Output the [X, Y] coordinate of the center of the cell containing the given text.  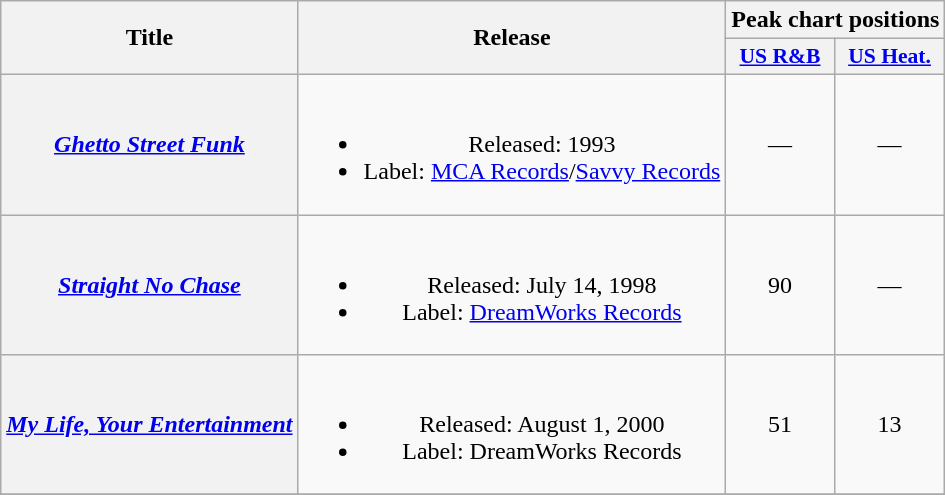
Peak chart positions [836, 20]
Title [150, 38]
Released: August 1, 2000Label: DreamWorks Records [512, 425]
51 [780, 425]
Release [512, 38]
Released: 1993Label: MCA Records/Savvy Records [512, 144]
Ghetto Street Funk [150, 144]
US Heat. [890, 57]
13 [890, 425]
US R&B [780, 57]
Released: July 14, 1998Label: DreamWorks Records [512, 284]
Straight No Chase [150, 284]
90 [780, 284]
My Life, Your Entertainment [150, 425]
